Locate the cell with the specified text and output its [X, Y] center coordinate. 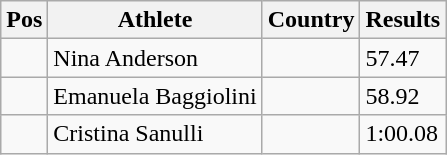
Results [403, 20]
1:00.08 [403, 134]
58.92 [403, 96]
Emanuela Baggiolini [155, 96]
57.47 [403, 58]
Pos [24, 20]
Athlete [155, 20]
Nina Anderson [155, 58]
Cristina Sanulli [155, 134]
Country [311, 20]
